Return the [x, y] coordinate for the center point of the cell that contains the specified text.  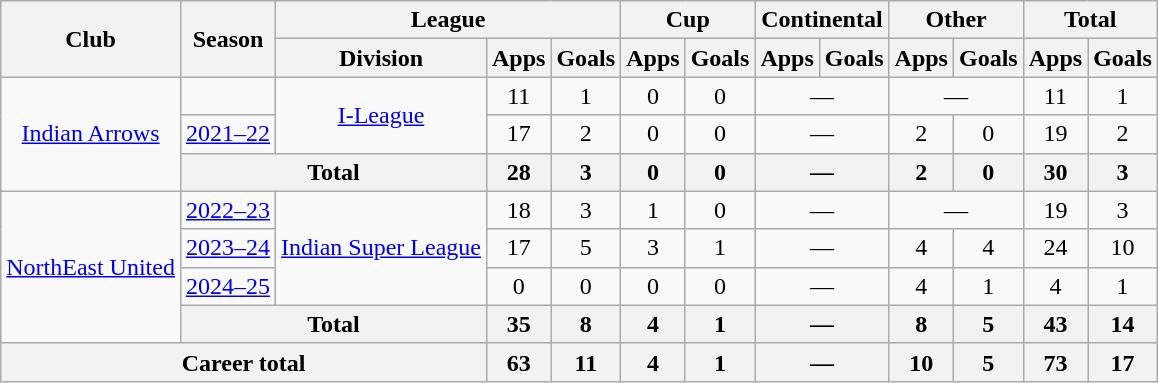
63 [518, 362]
Indian Arrows [91, 134]
Division [382, 58]
43 [1055, 324]
League [448, 20]
Cup [688, 20]
Season [228, 39]
Career total [244, 362]
28 [518, 172]
2023–24 [228, 248]
NorthEast United [91, 267]
35 [518, 324]
Continental [822, 20]
Club [91, 39]
2024–25 [228, 286]
24 [1055, 248]
2022–23 [228, 210]
Indian Super League [382, 248]
2021–22 [228, 134]
30 [1055, 172]
I-League [382, 115]
14 [1123, 324]
18 [518, 210]
Other [956, 20]
73 [1055, 362]
